Output the (X, Y) coordinate of the center of the cell containing the given text.  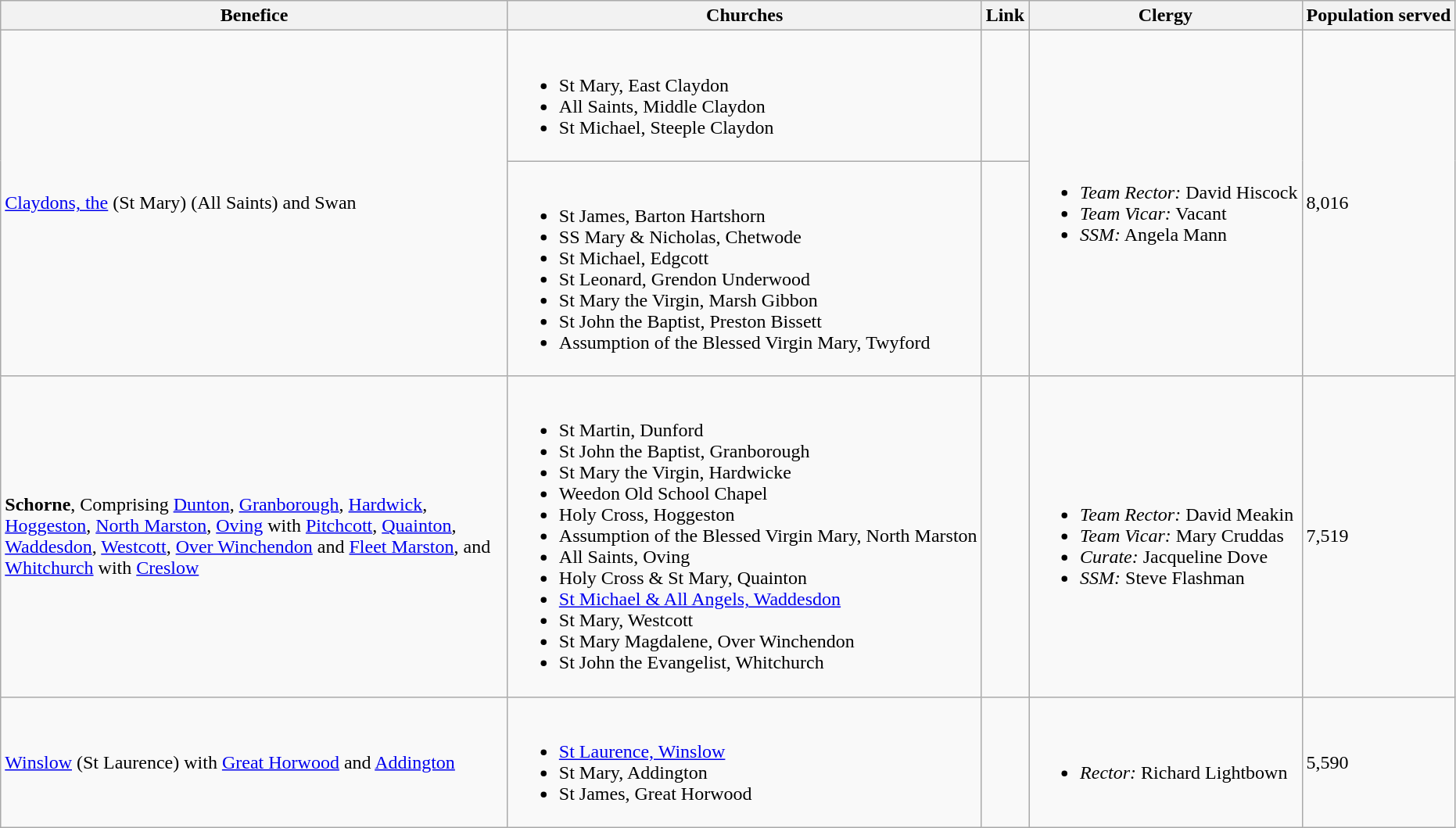
5,590 (1379, 762)
Benefice (255, 16)
Team Rector: David HiscockTeam Vicar: VacantSSM: Angela Mann (1165, 203)
Winslow (St Laurence) with Great Horwood and Addington (255, 762)
Churches (744, 16)
7,519 (1379, 536)
8,016 (1379, 203)
Rector: Richard Lightbown (1165, 762)
Population served (1379, 16)
St Mary, East ClaydonAll Saints, Middle ClaydonSt Michael, Steeple Claydon (744, 95)
Link (1005, 16)
Clergy (1165, 16)
St Laurence, WinslowSt Mary, AddingtonSt James, Great Horwood (744, 762)
Team Rector: David MeakinTeam Vicar: Mary CruddasCurate: Jacqueline DoveSSM: Steve Flashman (1165, 536)
Claydons, the (St Mary) (All Saints) and Swan (255, 203)
